Determine the (X, Y) coordinate at the center of the cell enclosing the given text.  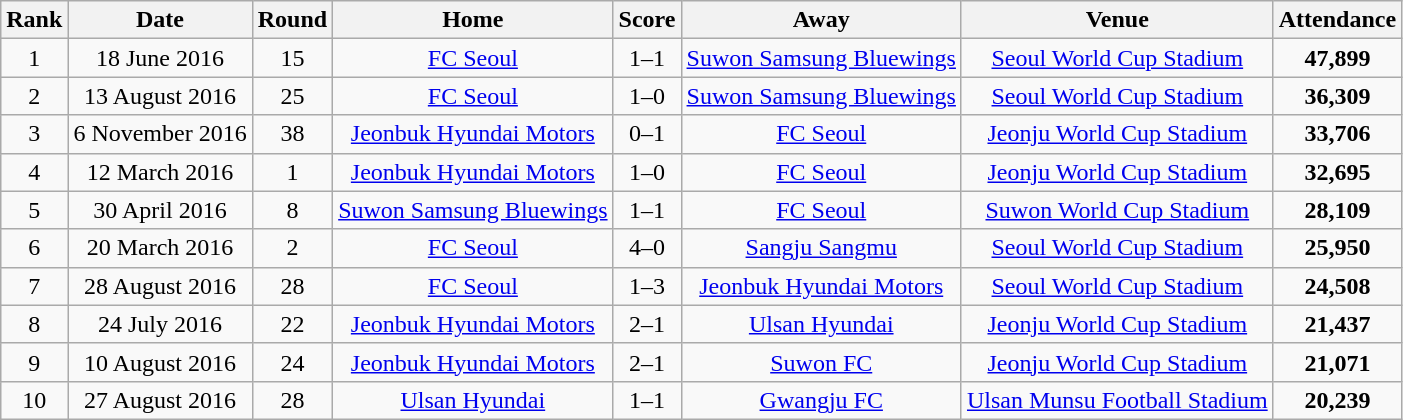
9 (34, 362)
38 (292, 134)
25,950 (1337, 248)
Ulsan Munsu Football Stadium (1117, 400)
20,239 (1337, 400)
Away (821, 20)
25 (292, 96)
Date (160, 20)
10 August 2016 (160, 362)
22 (292, 324)
3 (34, 134)
Score (647, 20)
10 (34, 400)
36,309 (1337, 96)
Rank (34, 20)
28,109 (1337, 210)
28 August 2016 (160, 286)
Suwon FC (821, 362)
6 (34, 248)
12 March 2016 (160, 172)
18 June 2016 (160, 58)
Round (292, 20)
7 (34, 286)
33,706 (1337, 134)
5 (34, 210)
Home (473, 20)
Attendance (1337, 20)
Suwon World Cup Stadium (1117, 210)
32,695 (1337, 172)
24,508 (1337, 286)
Sangju Sangmu (821, 248)
1–3 (647, 286)
Venue (1117, 20)
24 July 2016 (160, 324)
6 November 2016 (160, 134)
30 April 2016 (160, 210)
13 August 2016 (160, 96)
21,437 (1337, 324)
15 (292, 58)
47,899 (1337, 58)
24 (292, 362)
21,071 (1337, 362)
27 August 2016 (160, 400)
Gwangju FC (821, 400)
0–1 (647, 134)
20 March 2016 (160, 248)
4 (34, 172)
4–0 (647, 248)
